From the cell containing the given text, extract its center point as [x, y] coordinate. 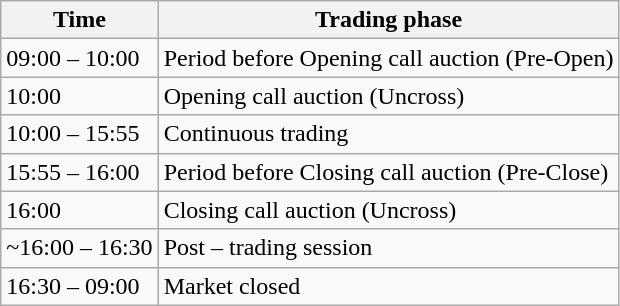
~16:00 – 16:30 [80, 248]
Period before Opening call auction (Pre-Open) [388, 58]
Post – trading session [388, 248]
16:30 – 09:00 [80, 286]
Trading phase [388, 20]
Time [80, 20]
15:55 – 16:00 [80, 172]
16:00 [80, 210]
Period before Closing call auction (Pre-Close) [388, 172]
09:00 – 10:00 [80, 58]
Opening call auction (Uncross) [388, 96]
Continuous trading [388, 134]
10:00 – 15:55 [80, 134]
Closing call auction (Uncross) [388, 210]
Market closed [388, 286]
10:00 [80, 96]
